Provide the [X, Y] coordinate of the cell's center where the given text is located.  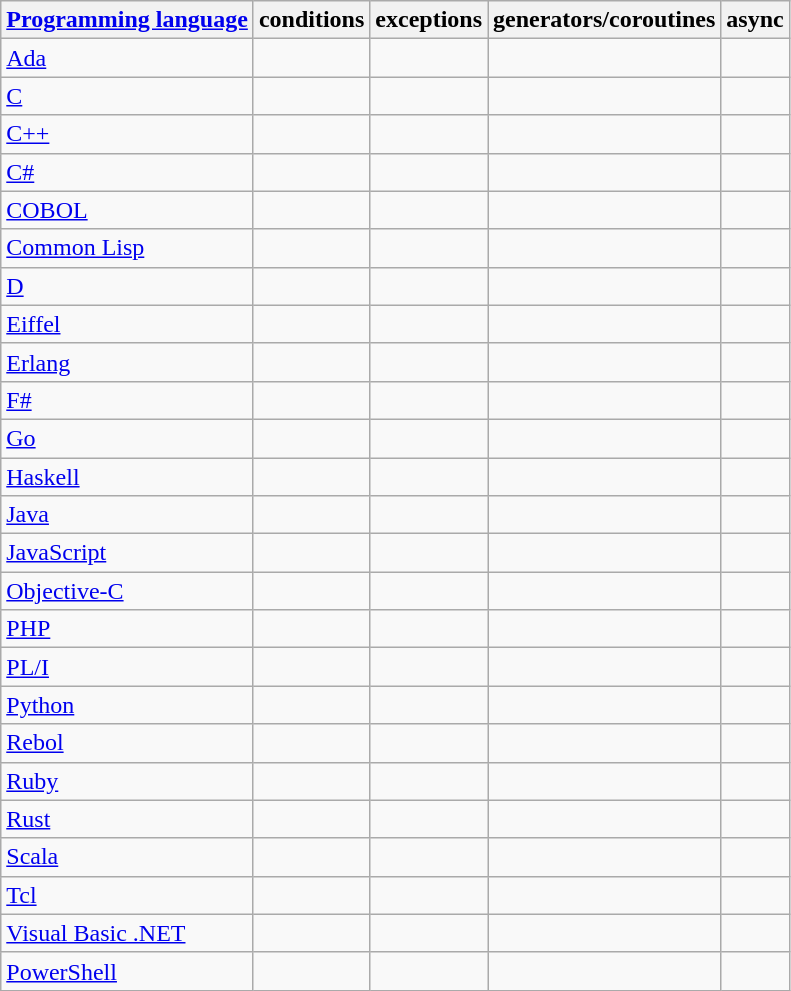
exceptions [429, 20]
Scala [128, 857]
Haskell [128, 477]
D [128, 286]
Ruby [128, 781]
Go [128, 438]
Objective-C [128, 591]
PL/I [128, 667]
Rust [128, 819]
F# [128, 400]
Eiffel [128, 324]
Tcl [128, 895]
generators/coroutines [604, 20]
COBOL [128, 210]
Erlang [128, 362]
Common Lisp [128, 248]
async [755, 20]
conditions [311, 20]
Python [128, 705]
Rebol [128, 743]
C++ [128, 134]
Ada [128, 58]
C# [128, 172]
Java [128, 515]
Programming language [128, 20]
Visual Basic .NET [128, 933]
PHP [128, 629]
PowerShell [128, 971]
C [128, 96]
JavaScript [128, 553]
